Scan for the cell matching the given text and deliver its (X, Y) coordinate at center. 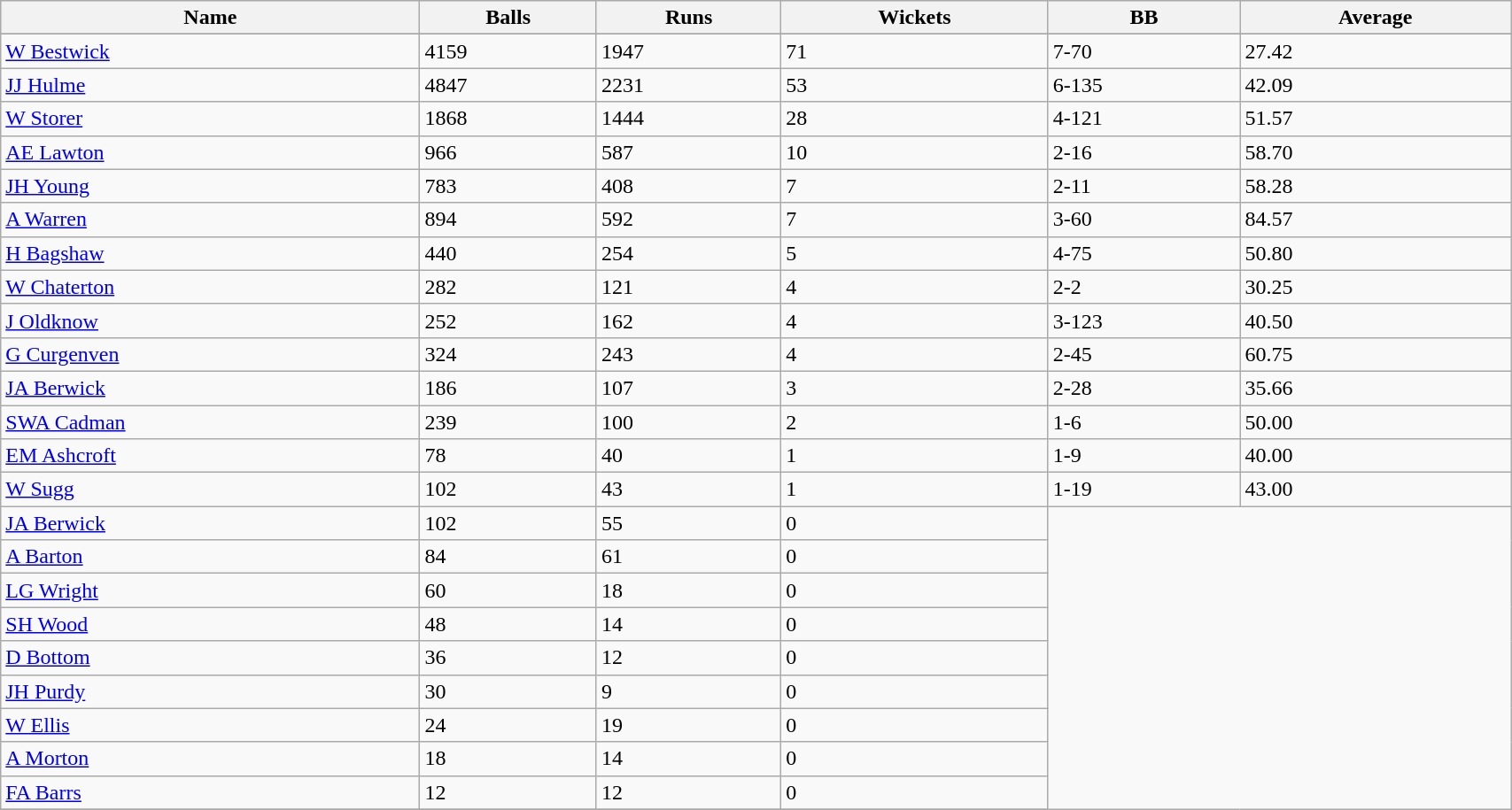
40 (688, 456)
W Bestwick (211, 51)
58.28 (1376, 186)
19 (688, 725)
2231 (688, 85)
107 (688, 388)
252 (508, 320)
FA Barrs (211, 792)
W Chaterton (211, 287)
162 (688, 320)
40.50 (1376, 320)
35.66 (1376, 388)
W Ellis (211, 725)
Average (1376, 18)
53 (914, 85)
JH Young (211, 186)
254 (688, 253)
6-135 (1144, 85)
SH Wood (211, 624)
5 (914, 253)
27.42 (1376, 51)
4-75 (1144, 253)
24 (508, 725)
50.80 (1376, 253)
3-123 (1144, 320)
3-60 (1144, 220)
1947 (688, 51)
4847 (508, 85)
JJ Hulme (211, 85)
Wickets (914, 18)
D Bottom (211, 658)
966 (508, 152)
43.00 (1376, 490)
JH Purdy (211, 691)
EM Ashcroft (211, 456)
2-16 (1144, 152)
SWA Cadman (211, 422)
A Barton (211, 557)
894 (508, 220)
592 (688, 220)
408 (688, 186)
1-6 (1144, 422)
1-9 (1144, 456)
78 (508, 456)
440 (508, 253)
A Warren (211, 220)
60 (508, 590)
W Storer (211, 119)
71 (914, 51)
50.00 (1376, 422)
LG Wright (211, 590)
587 (688, 152)
783 (508, 186)
2-45 (1144, 354)
Runs (688, 18)
42.09 (1376, 85)
28 (914, 119)
3 (914, 388)
36 (508, 658)
4-121 (1144, 119)
30.25 (1376, 287)
J Oldknow (211, 320)
60.75 (1376, 354)
30 (508, 691)
W Sugg (211, 490)
2 (914, 422)
Name (211, 18)
100 (688, 422)
55 (688, 523)
121 (688, 287)
243 (688, 354)
AE Lawton (211, 152)
2-28 (1144, 388)
1868 (508, 119)
G Curgenven (211, 354)
282 (508, 287)
84 (508, 557)
A Morton (211, 759)
2-11 (1144, 186)
324 (508, 354)
40.00 (1376, 456)
H Bagshaw (211, 253)
Balls (508, 18)
84.57 (1376, 220)
58.70 (1376, 152)
BB (1144, 18)
1-19 (1144, 490)
186 (508, 388)
51.57 (1376, 119)
1444 (688, 119)
61 (688, 557)
7-70 (1144, 51)
48 (508, 624)
239 (508, 422)
4159 (508, 51)
10 (914, 152)
43 (688, 490)
2-2 (1144, 287)
9 (688, 691)
